From the cell containing the given text, extract its center point as (X, Y) coordinate. 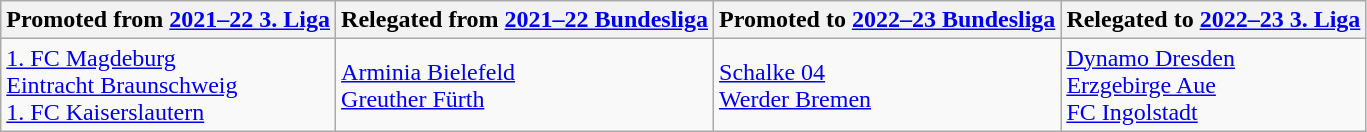
1. FC MagdeburgEintracht Braunschweig1. FC Kaiserslautern (168, 85)
Relegated to 2022–23 3. Liga (1214, 20)
Arminia BielefeldGreuther Fürth (525, 85)
Promoted to 2022–23 Bundesliga (888, 20)
Relegated from 2021–22 Bundesliga (525, 20)
Schalke 04Werder Bremen (888, 85)
Dynamo DresdenErzgebirge AueFC Ingolstadt (1214, 85)
Promoted from 2021–22 3. Liga (168, 20)
